Find where the given text appears and provide that cell's center as (X, Y) coordinate. 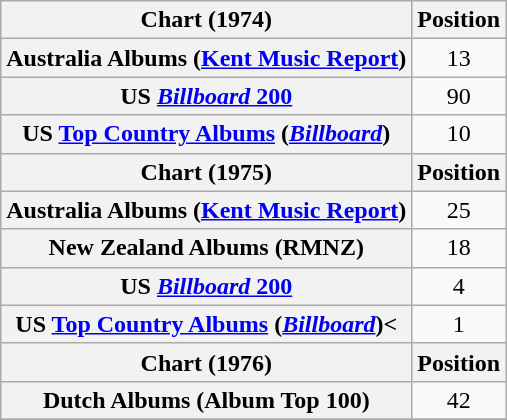
New Zealand Albums (RMNZ) (206, 248)
1 (459, 324)
US Top Country Albums (Billboard) (206, 134)
Chart (1974) (206, 20)
Chart (1976) (206, 362)
13 (459, 58)
10 (459, 134)
42 (459, 400)
90 (459, 96)
Dutch Albums (Album Top 100) (206, 400)
25 (459, 210)
18 (459, 248)
Chart (1975) (206, 172)
4 (459, 286)
US Top Country Albums (Billboard)< (206, 324)
